Locate the cell with the specified text and output its (x, y) center coordinate. 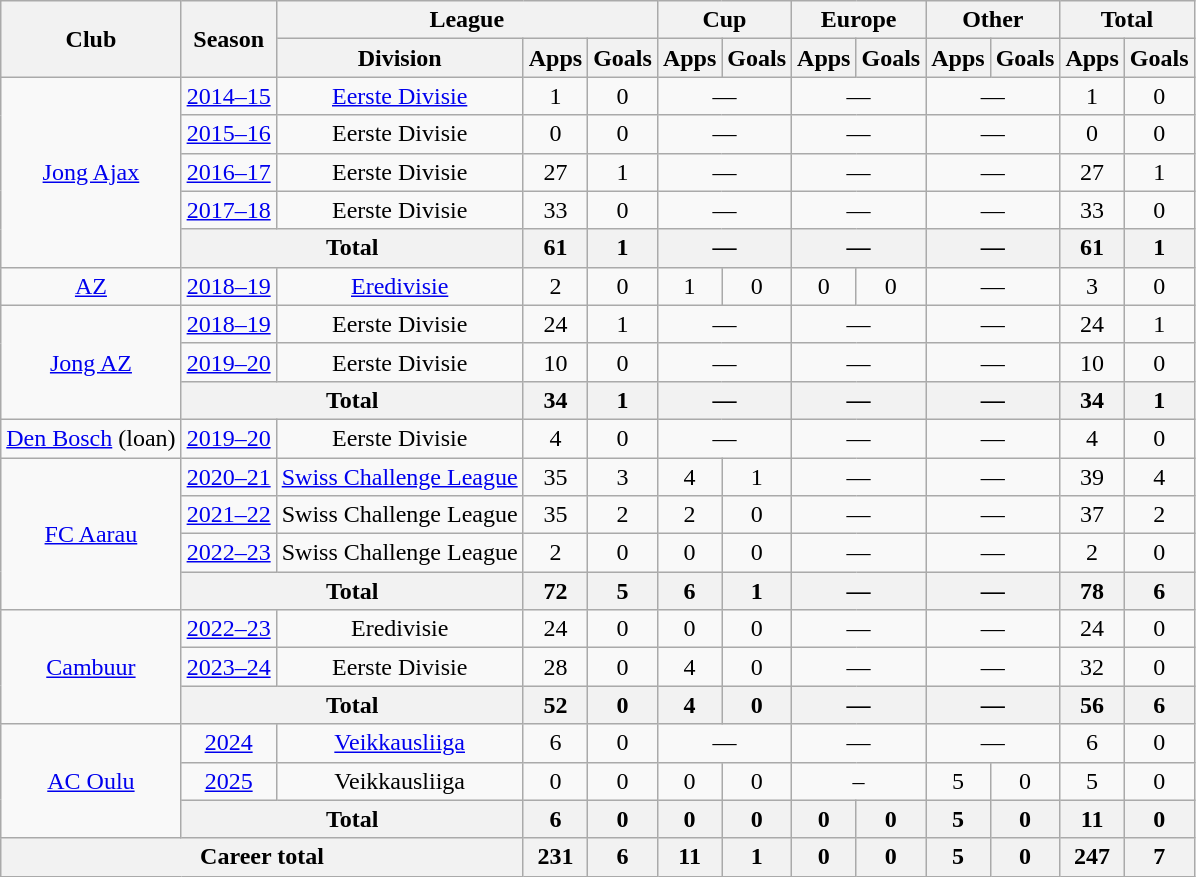
2014–15 (228, 96)
Den Bosch (loan) (91, 438)
FC Aarau (91, 534)
Career total (262, 857)
39 (1092, 477)
28 (555, 667)
2016–17 (228, 172)
2024 (228, 743)
2015–16 (228, 134)
72 (555, 591)
78 (1092, 591)
Cambuur (91, 667)
Cup (724, 20)
231 (555, 857)
Division (400, 58)
Other (993, 20)
AC Oulu (91, 781)
Season (228, 39)
2017–18 (228, 210)
Jong AZ (91, 362)
– (859, 781)
2025 (228, 781)
Jong Ajax (91, 172)
League (466, 20)
56 (1092, 705)
2020–21 (228, 477)
2023–24 (228, 667)
AZ (91, 286)
Europe (859, 20)
247 (1092, 857)
Club (91, 39)
32 (1092, 667)
2021–22 (228, 515)
37 (1092, 515)
52 (555, 705)
7 (1159, 857)
